Return the (x, y) coordinate for the center point of the cell that contains the specified text.  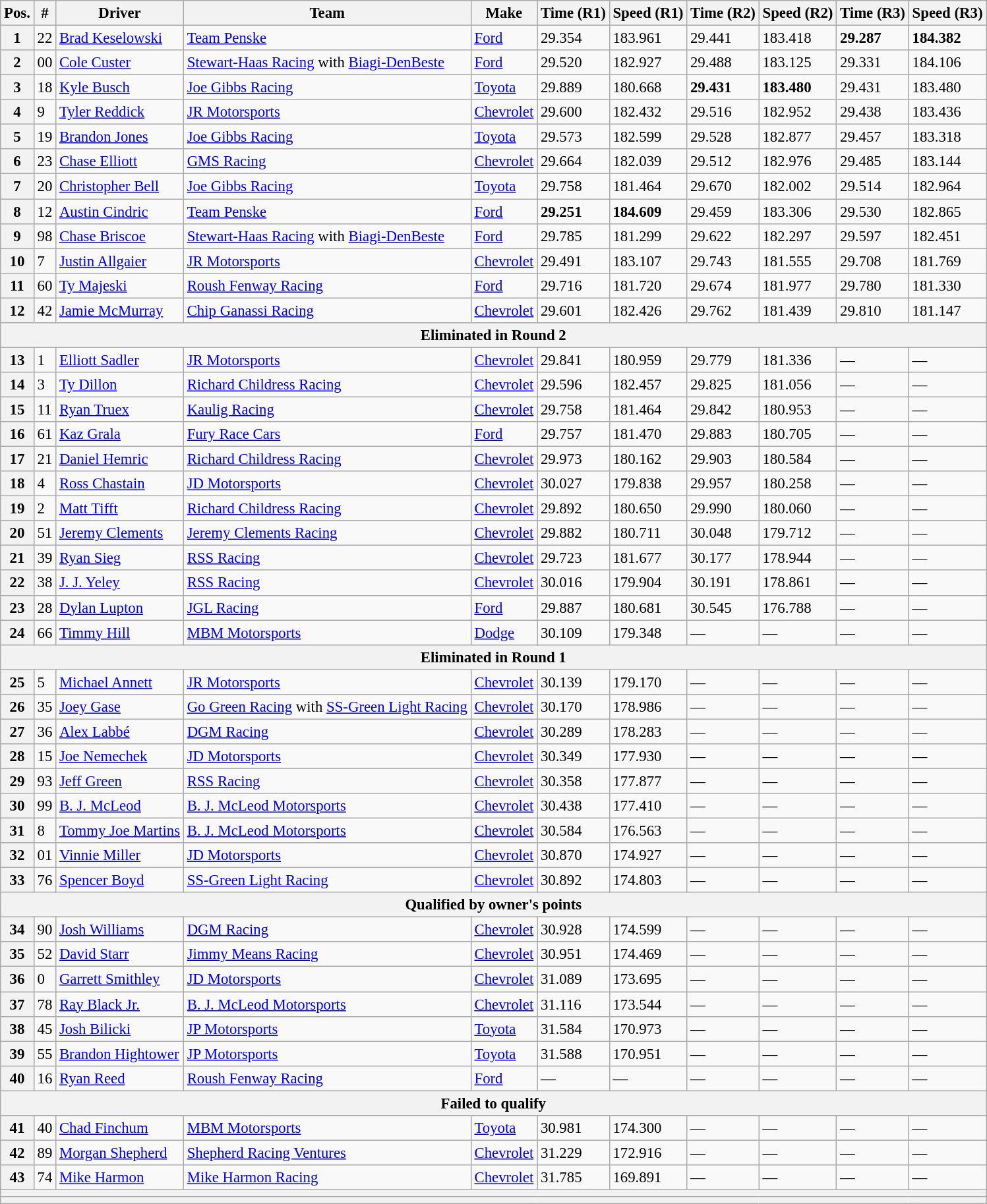
Time (R3) (873, 13)
181.147 (947, 310)
Garrett Smithley (120, 979)
Eliminated in Round 2 (493, 335)
173.544 (648, 1004)
182.599 (648, 137)
182.426 (648, 310)
89 (45, 1153)
Michael Annett (120, 682)
170.951 (648, 1054)
182.976 (798, 161)
30.191 (723, 583)
Make (504, 13)
182.039 (648, 161)
Mike Harmon Racing (327, 1178)
181.299 (648, 236)
Dylan Lupton (120, 608)
178.944 (798, 558)
30.870 (574, 855)
182.002 (798, 186)
29.889 (574, 88)
29.622 (723, 236)
76 (45, 880)
179.712 (798, 533)
Jeremy Clements (120, 533)
30.289 (574, 731)
01 (45, 855)
99 (45, 806)
55 (45, 1054)
Kaulig Racing (327, 409)
29.600 (574, 112)
Joe Nemechek (120, 757)
181.677 (648, 558)
Joey Gase (120, 707)
29.457 (873, 137)
29.441 (723, 38)
74 (45, 1178)
61 (45, 434)
J. J. Yeley (120, 583)
37 (17, 1004)
14 (17, 385)
Speed (R1) (648, 13)
30.048 (723, 533)
David Starr (120, 955)
180.584 (798, 459)
182.451 (947, 236)
29.973 (574, 459)
29.491 (574, 261)
183.125 (798, 63)
Ty Dillon (120, 385)
Matt Tifft (120, 509)
31.588 (574, 1054)
180.668 (648, 88)
29.757 (574, 434)
30.139 (574, 682)
31.584 (574, 1029)
29.723 (574, 558)
66 (45, 633)
184.382 (947, 38)
29.892 (574, 509)
Josh Williams (120, 930)
31 (17, 831)
180.959 (648, 360)
173.695 (648, 979)
Elliott Sadler (120, 360)
29.674 (723, 285)
180.258 (798, 484)
181.470 (648, 434)
Speed (R2) (798, 13)
184.609 (648, 212)
90 (45, 930)
29.785 (574, 236)
29.780 (873, 285)
Qualified by owner's points (493, 905)
183.107 (648, 261)
30.928 (574, 930)
Timmy Hill (120, 633)
183.306 (798, 212)
30.170 (574, 707)
31.116 (574, 1004)
29.810 (873, 310)
181.977 (798, 285)
29.251 (574, 212)
180.060 (798, 509)
Go Green Racing with SS-Green Light Racing (327, 707)
176.788 (798, 608)
174.469 (648, 955)
30.892 (574, 880)
182.952 (798, 112)
174.300 (648, 1128)
29.528 (723, 137)
29.516 (723, 112)
30.016 (574, 583)
29.779 (723, 360)
29.842 (723, 409)
SS-Green Light Racing (327, 880)
Pos. (17, 13)
Vinnie Miller (120, 855)
179.904 (648, 583)
179.170 (648, 682)
Daniel Hemric (120, 459)
180.711 (648, 533)
Ross Chastain (120, 484)
182.865 (947, 212)
29.512 (723, 161)
31.785 (574, 1178)
32 (17, 855)
30.545 (723, 608)
178.283 (648, 731)
Team (327, 13)
Fury Race Cars (327, 434)
Eliminated in Round 1 (493, 657)
178.986 (648, 707)
182.877 (798, 137)
Christopher Bell (120, 186)
Driver (120, 13)
174.927 (648, 855)
GMS Racing (327, 161)
30.109 (574, 633)
30.349 (574, 757)
Kaz Grala (120, 434)
29.488 (723, 63)
B. J. McLeod (120, 806)
Morgan Shepherd (120, 1153)
181.720 (648, 285)
31.229 (574, 1153)
29.882 (574, 533)
Dodge (504, 633)
Chip Ganassi Racing (327, 310)
Jeff Green (120, 781)
182.927 (648, 63)
181.056 (798, 385)
Ty Majeski (120, 285)
29.708 (873, 261)
29.596 (574, 385)
30.981 (574, 1128)
29.670 (723, 186)
Spencer Boyd (120, 880)
180.953 (798, 409)
29.354 (574, 38)
182.457 (648, 385)
45 (45, 1029)
13 (17, 360)
31.089 (574, 979)
Ryan Truex (120, 409)
177.930 (648, 757)
169.891 (648, 1178)
177.410 (648, 806)
29.331 (873, 63)
180.681 (648, 608)
Chase Briscoe (120, 236)
29.841 (574, 360)
29.883 (723, 434)
184.106 (947, 63)
181.336 (798, 360)
29.597 (873, 236)
# (45, 13)
Ryan Sieg (120, 558)
174.599 (648, 930)
Time (R2) (723, 13)
180.705 (798, 434)
Kyle Busch (120, 88)
Josh Bilicki (120, 1029)
Chase Elliott (120, 161)
29.762 (723, 310)
183.418 (798, 38)
Cole Custer (120, 63)
182.297 (798, 236)
172.916 (648, 1153)
Mike Harmon (120, 1178)
30.438 (574, 806)
41 (17, 1128)
52 (45, 955)
17 (17, 459)
30.358 (574, 781)
182.432 (648, 112)
Time (R1) (574, 13)
29.514 (873, 186)
29.520 (574, 63)
93 (45, 781)
30.584 (574, 831)
0 (45, 979)
Chad Finchum (120, 1128)
29 (17, 781)
6 (17, 161)
30.177 (723, 558)
183.318 (947, 137)
181.769 (947, 261)
29.438 (873, 112)
Tyler Reddick (120, 112)
181.555 (798, 261)
Brandon Hightower (120, 1054)
Alex Labbé (120, 731)
34 (17, 930)
170.973 (648, 1029)
29.287 (873, 38)
176.563 (648, 831)
29.530 (873, 212)
29.743 (723, 261)
51 (45, 533)
179.838 (648, 484)
181.330 (947, 285)
29.957 (723, 484)
Justin Allgaier (120, 261)
26 (17, 707)
180.650 (648, 509)
Brad Keselowski (120, 38)
177.877 (648, 781)
43 (17, 1178)
Jimmy Means Racing (327, 955)
Brandon Jones (120, 137)
29.459 (723, 212)
27 (17, 731)
30.951 (574, 955)
78 (45, 1004)
Speed (R3) (947, 13)
183.144 (947, 161)
29.990 (723, 509)
183.436 (947, 112)
00 (45, 63)
JGL Racing (327, 608)
29.887 (574, 608)
179.348 (648, 633)
Ray Black Jr. (120, 1004)
33 (17, 880)
182.964 (947, 186)
24 (17, 633)
29.601 (574, 310)
29.716 (574, 285)
30 (17, 806)
98 (45, 236)
29.903 (723, 459)
Jamie McMurray (120, 310)
180.162 (648, 459)
29.825 (723, 385)
60 (45, 285)
181.439 (798, 310)
29.485 (873, 161)
30.027 (574, 484)
Tommy Joe Martins (120, 831)
25 (17, 682)
174.803 (648, 880)
Ryan Reed (120, 1078)
10 (17, 261)
Jeremy Clements Racing (327, 533)
178.861 (798, 583)
183.961 (648, 38)
29.664 (574, 161)
Shepherd Racing Ventures (327, 1153)
29.573 (574, 137)
Failed to qualify (493, 1103)
Austin Cindric (120, 212)
